Detect which cell encompasses the target text, then output its (x, y) center coordinate. 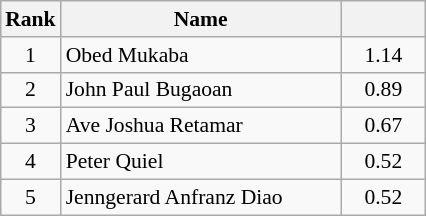
0.89 (384, 90)
Rank (30, 19)
1 (30, 54)
John Paul Bugaoan (201, 90)
0.67 (384, 126)
Name (201, 19)
2 (30, 90)
Peter Quiel (201, 161)
Obed Mukaba (201, 54)
Ave Joshua Retamar (201, 126)
5 (30, 197)
3 (30, 126)
4 (30, 161)
1.14 (384, 54)
Jenngerard Anfranz Diao (201, 197)
